Return the (X, Y) coordinate for the center point of the cell that contains the specified text.  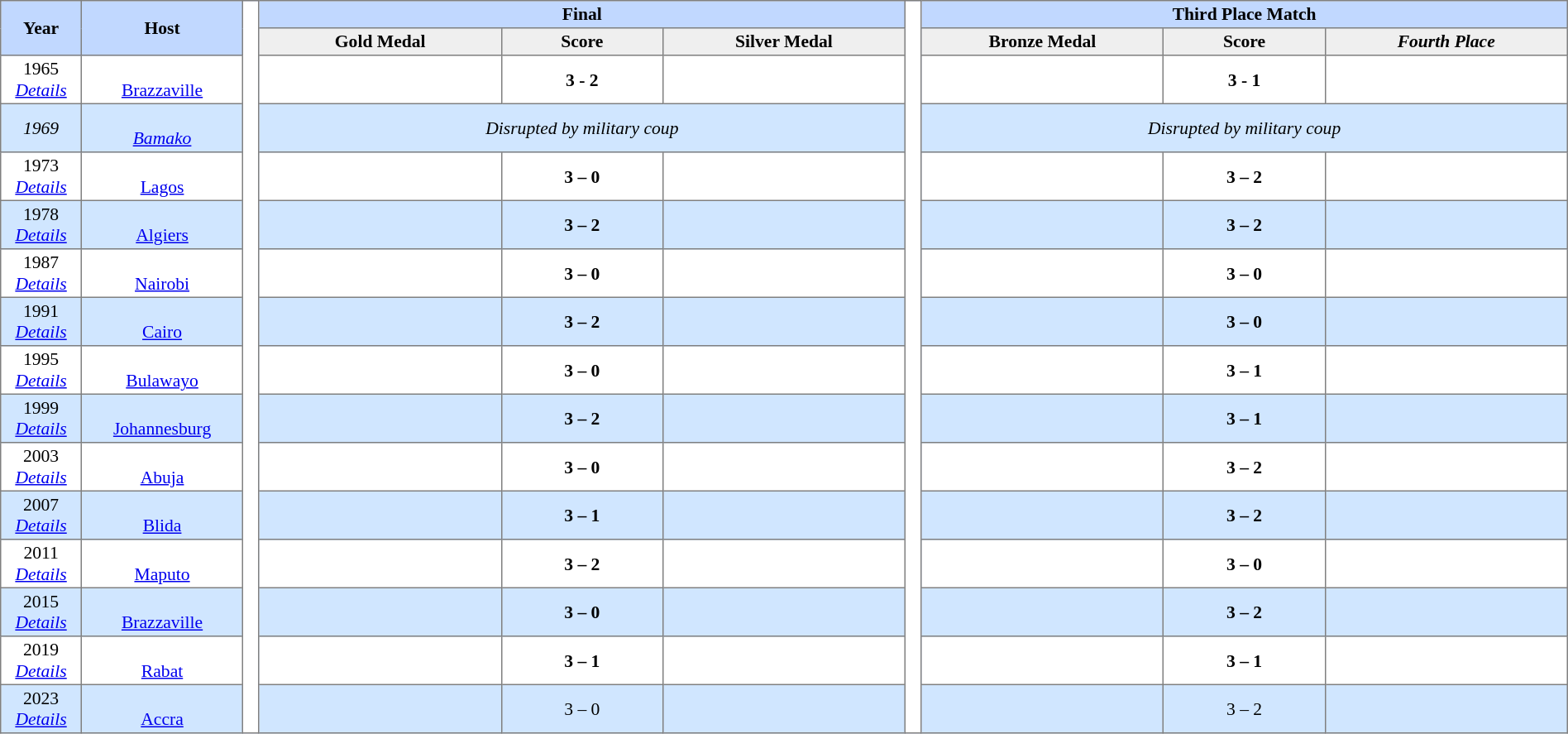
Final (582, 15)
Johannesburg (162, 418)
Rabat (162, 660)
Year (41, 28)
2011Details (41, 564)
1978Details (41, 224)
Fourth Place (1446, 41)
1973Details (41, 176)
2023Details (41, 708)
Third Place Match (1244, 15)
2015Details (41, 612)
3 - 1 (1244, 79)
3 - 2 (582, 79)
Nairobi (162, 273)
1987Details (41, 273)
1991Details (41, 321)
1965Details (41, 79)
2007Details (41, 515)
Bulawayo (162, 370)
Algiers (162, 224)
Gold Medal (380, 41)
Bronze Medal (1042, 41)
Accra (162, 708)
Lagos (162, 176)
2003Details (41, 467)
1969 (41, 127)
Host (162, 28)
Cairo (162, 321)
Bamako (162, 127)
2019Details (41, 660)
Blida (162, 515)
Abuja (162, 467)
1995Details (41, 370)
1999Details (41, 418)
Silver Medal (784, 41)
Maputo (162, 564)
